Return the (x, y) coordinate for the center point of the cell that contains the specified text.  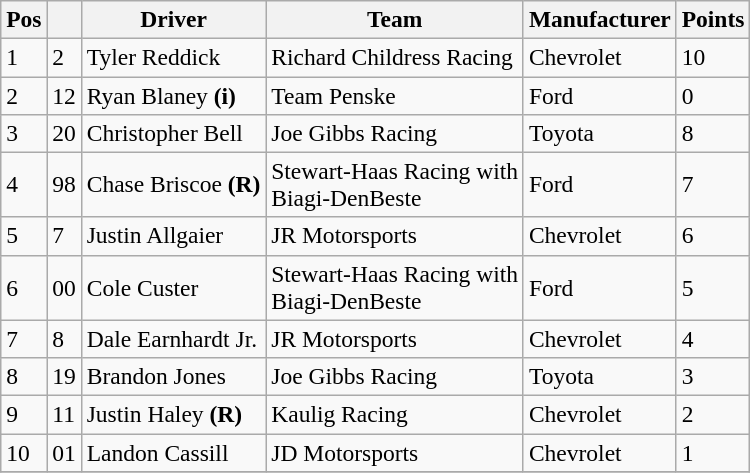
Pos (24, 19)
Team Penske (395, 95)
01 (64, 452)
00 (64, 288)
Driver (174, 19)
Richard Childress Racing (395, 57)
Brandon Jones (174, 376)
12 (64, 95)
JD Motorsports (395, 452)
Justin Allgaier (174, 236)
19 (64, 376)
Christopher Bell (174, 133)
Landon Cassill (174, 452)
Justin Haley (R) (174, 414)
Dale Earnhardt Jr. (174, 339)
20 (64, 133)
Ryan Blaney (i) (174, 95)
Cole Custer (174, 288)
0 (713, 95)
Tyler Reddick (174, 57)
Chase Briscoe (R) (174, 184)
11 (64, 414)
Team (395, 19)
Points (713, 19)
9 (24, 414)
98 (64, 184)
Manufacturer (600, 19)
Kaulig Racing (395, 414)
